Search for the cell housing the specified text and yield its [x, y] center coordinate. 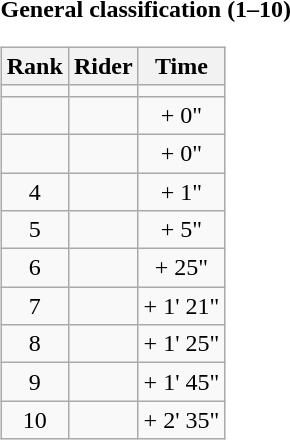
5 [34, 230]
+ 5" [182, 230]
+ 1" [182, 191]
6 [34, 268]
+ 1' 21" [182, 306]
7 [34, 306]
+ 1' 45" [182, 382]
4 [34, 191]
8 [34, 344]
+ 2' 35" [182, 420]
10 [34, 420]
Rider [103, 66]
+ 1' 25" [182, 344]
9 [34, 382]
Rank [34, 66]
Time [182, 66]
+ 25" [182, 268]
